Identify which cell holds the provided text, then report its (x, y) central coordinate. 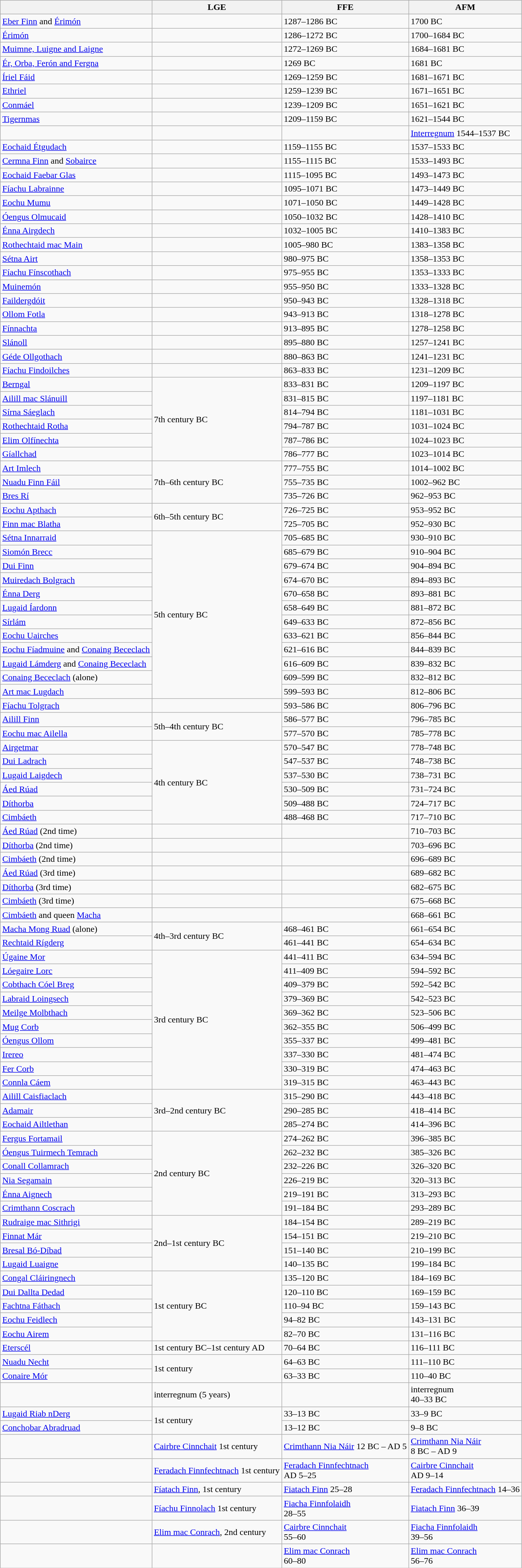
199–184 BC (465, 1264)
Eber Finn and Érimón (76, 21)
724–717 BC (465, 803)
Elim Olfínechta (76, 440)
904–894 BC (465, 566)
674–670 BC (345, 580)
1023–1014 BC (465, 454)
Óengus Olmucaid (76, 217)
1383–1358 BC (465, 245)
616–609 BC (345, 664)
5th–4th century BC (217, 726)
159–143 BC (465, 1306)
33–13 BC (345, 1414)
Fíachu Labrainne (76, 189)
140–135 BC (345, 1264)
111–110 BC (465, 1362)
210–199 BC (465, 1250)
1050–1032 BC (345, 217)
135–120 BC (345, 1278)
755–735 BC (345, 482)
738–731 BC (465, 775)
262–232 BC (345, 1152)
1410–1383 BC (465, 231)
326–320 BC (465, 1166)
411–409 BC (345, 971)
506–499 BC (465, 1027)
786–777 BC (345, 454)
950–943 BC (345, 300)
1209–1159 BC (345, 119)
654–634 BC (465, 943)
63–33 BC (345, 1376)
Congal Cláiringnech (76, 1278)
962–953 BC (465, 496)
1002–962 BC (465, 482)
705–685 BC (345, 538)
474–463 BC (465, 1069)
Labraid Loingsech (76, 999)
Fer Corb (76, 1069)
5th century BC (217, 615)
577–570 BC (345, 733)
1621–1544 BC (465, 119)
LGE (217, 7)
1272–1269 BC (345, 49)
Fiacha Finnfolaidh39–56 (465, 1532)
1071–1050 BC (345, 203)
Crimthann Nia Náir 12 BC – AD 5 (345, 1446)
Lugaid Lámderg and Conaing Bececlach (76, 664)
337–330 BC (345, 1054)
Eochu Feidlech (76, 1320)
893–881 BC (465, 594)
Eterscél (76, 1348)
658–649 BC (345, 608)
Fiatach Finn 36–39 (465, 1508)
290–285 BC (345, 1111)
219–191 BC (345, 1194)
Ér, Orba, Ferón and Fergna (76, 63)
Conall Collamrach (76, 1166)
Slánoll (76, 342)
777–755 BC (345, 468)
748–738 BC (465, 761)
570–547 BC (345, 747)
910–904 BC (465, 552)
1318–1278 BC (465, 314)
Gíallchad (76, 454)
717–710 BC (465, 817)
Dui Finn (76, 566)
894–893 BC (465, 580)
3rd century BC (217, 1020)
1353–1333 BC (465, 273)
154–151 BC (345, 1236)
369–362 BC (345, 1013)
735–726 BC (345, 496)
Crimthann Coscrach (76, 1208)
Eochaid Faebar Glas (76, 175)
Áed Rúad (76, 789)
703–696 BC (465, 845)
Díthorba (2nd time) (76, 845)
675–668 BC (465, 901)
Díthorba (76, 803)
Tigernmas (76, 119)
Fíachu Fínscothach (76, 273)
Elim mac Conrach56–76 (465, 1556)
593–586 BC (345, 705)
184–169 BC (465, 1278)
468–461 BC (345, 929)
7th–6th century BC (217, 482)
Finnat Már (76, 1236)
509–488 BC (345, 803)
Feradach Finnfechtnach 14–36 (465, 1489)
2nd–1st century BC (217, 1243)
Crimthann Nia Náir8 BC – AD 9 (465, 1446)
594–592 BC (465, 971)
Rechtaid Rígderg (76, 943)
Eochu Uairches (76, 636)
1537–1533 BC (465, 147)
Airgetmar (76, 747)
1533–1493 BC (465, 161)
Fíachu Findoilches (76, 370)
Óengus Tuirmech Temrach (76, 1152)
Énna Aignech (76, 1194)
831–815 BC (345, 398)
1st century BC–1st century AD (217, 1348)
Bres Rí (76, 496)
Cermna Finn and Sobairce (76, 161)
796–785 BC (465, 719)
668–661 BC (465, 915)
Énna Airgdech (76, 231)
1493–1473 BC (465, 175)
355–337 BC (345, 1040)
151–140 BC (345, 1250)
1428–1410 BC (465, 217)
542–523 BC (465, 999)
Eochaid Étgudach (76, 147)
1651–1621 BC (465, 105)
Feradach Finnfechtnach 1st century (217, 1470)
Fíachu Finnolach 1st century (217, 1508)
Fiacha Finnfolaidh28–55 (345, 1508)
Óengus Ollom (76, 1040)
530–509 BC (345, 789)
94–82 BC (345, 1320)
609–599 BC (345, 678)
Lugaid Riab nDerg (76, 1414)
Énna Derg (76, 594)
592–542 BC (465, 985)
Sírna Sáeglach (76, 412)
953–952 BC (465, 510)
Art mac Lugdach (76, 692)
110–94 BC (345, 1306)
Cairbre Cinnchait 1st century (217, 1446)
4th century BC (217, 782)
6th–5th century BC (217, 517)
219–210 BC (465, 1236)
488–468 BC (345, 817)
362–355 BC (345, 1027)
Sírlám (76, 622)
670–658 BC (345, 594)
634–594 BC (465, 957)
881–872 BC (465, 608)
2nd century BC (217, 1173)
832–812 BC (465, 678)
Rothechtaid Rotha (76, 426)
4th–3rd century BC (217, 936)
685–679 BC (345, 552)
232–226 BC (345, 1166)
Sétna Innarraid (76, 538)
1115–1095 BC (345, 175)
806–796 BC (465, 705)
895–880 BC (345, 342)
1024–1023 BC (465, 440)
Cimbáeth (3rd time) (76, 901)
Dui Ladrach (76, 761)
Lugaid Íardonn (76, 608)
33–9 BC (465, 1414)
Berngal (76, 384)
844–839 BC (465, 650)
682–675 BC (465, 887)
13–12 BC (345, 1427)
1473–1449 BC (465, 189)
293–289 BC (465, 1208)
1259–1239 BC (345, 91)
Muimne, Luigne and Laigne (76, 49)
696–689 BC (465, 859)
1209–1197 BC (465, 384)
Bresal Bó-Díbad (76, 1250)
1328–1318 BC (465, 300)
Irereo (76, 1054)
481–474 BC (465, 1054)
Díthorba (3rd time) (76, 887)
Eochu Mumu (76, 203)
1681–1671 BC (465, 77)
Érimón (76, 35)
1700 BC (465, 21)
523–506 BC (465, 1013)
Ailill Caisfiaclach (76, 1097)
Ollom Fotla (76, 314)
385–326 BC (465, 1152)
Áed Rúad (3rd time) (76, 873)
1449–1428 BC (465, 203)
833–831 BC (345, 384)
Conaire Mór (76, 1376)
787–786 BC (345, 440)
Nuadu Finn Fáil (76, 482)
Géde Ollgothach (76, 356)
64–63 BC (345, 1362)
226–219 BC (345, 1180)
409–379 BC (345, 985)
952–930 BC (465, 524)
Feradach FinnfechtnachAD 5–25 (345, 1470)
1681 BC (465, 63)
443–418 BC (465, 1097)
1257–1241 BC (465, 342)
1014–1002 BC (465, 468)
726–725 BC (345, 510)
AFM (465, 7)
689–682 BC (465, 873)
184–154 BC (345, 1222)
1st century BC (217, 1306)
169–159 BC (465, 1292)
116–111 BC (465, 1348)
1278–1258 BC (465, 328)
943–913 BC (345, 314)
Áed Rúad (2nd time) (76, 831)
Finn mac Blatha (76, 524)
Cimbáeth (76, 817)
649–633 BC (345, 622)
814–794 BC (345, 412)
Fachtna Fáthach (76, 1306)
FFE (345, 7)
Cairbre Cinnchait55–60 (345, 1532)
Eochu Fíadmuine and Conaing Bececlach (76, 650)
1269 BC (345, 63)
1095–1071 BC (345, 189)
Eochu Apthach (76, 510)
Elim mac Conrach, 2nd century (217, 1532)
70–64 BC (345, 1348)
131–116 BC (465, 1334)
880–863 BC (345, 356)
Elim mac Conrach60–80 (345, 1556)
980–975 BC (345, 259)
Conchobar Abradruad (76, 1427)
379–369 BC (345, 999)
Adamair (76, 1111)
785–778 BC (465, 733)
Lóegaire Lorc (76, 971)
499–481 BC (465, 1040)
Ailill Finn (76, 719)
274–262 BC (345, 1138)
441–411 BC (345, 957)
1159–1155 BC (345, 147)
1197–1181 BC (465, 398)
Úgaine Mor (76, 957)
Interregnum 1544–1537 BC (465, 133)
586–577 BC (345, 719)
812–806 BC (465, 692)
396–385 BC (465, 1138)
Nuadu Necht (76, 1362)
313–293 BC (465, 1194)
120–110 BC (345, 1292)
778–748 BC (465, 747)
Cairbre CinnchaitAD 9–14 (465, 1470)
9–8 BC (465, 1427)
Siomón Brecc (76, 552)
Ethriel (76, 91)
633–621 BC (345, 636)
794–787 BC (345, 426)
Fíatach Finn, 1st century (217, 1489)
Faildergdóit (76, 300)
679–674 BC (345, 566)
Fergus Fortamail (76, 1138)
1358–1353 BC (465, 259)
Sétna Airt (76, 259)
Connla Cáem (76, 1083)
Conmáel (76, 105)
414–396 BC (465, 1124)
1241–1231 BC (465, 356)
621–616 BC (345, 650)
Rudraige mac Sithrigi (76, 1222)
1671–1651 BC (465, 91)
913–895 BC (345, 328)
110–40 BC (465, 1376)
547–537 BC (345, 761)
461–441 BC (345, 943)
interregnum (5 years) (217, 1395)
330–319 BC (345, 1069)
418–414 BC (465, 1111)
930–910 BC (465, 538)
1032–1005 BC (345, 231)
Dui Dallta Dedad (76, 1292)
Cobthach Cóel Breg (76, 985)
1155–1115 BC (345, 161)
Fíachu Tolgrach (76, 705)
315–290 BC (345, 1097)
975–955 BC (345, 273)
289–219 BC (465, 1222)
Fiatach Finn 25–28 (345, 1489)
955–950 BC (345, 287)
661–654 BC (465, 929)
Nia Segamain (76, 1180)
1031–1024 BC (465, 426)
Lugaid Laigdech (76, 775)
285–274 BC (345, 1124)
interregnum40–33 BC (465, 1395)
725–705 BC (345, 524)
1181–1031 BC (465, 412)
537–530 BC (345, 775)
Mug Corb (76, 1027)
1684–1681 BC (465, 49)
731–724 BC (465, 789)
Lugaid Luaigne (76, 1264)
Eochaid Ailtlethan (76, 1124)
Eochu Airem (76, 1334)
143–131 BC (465, 1320)
1287–1286 BC (345, 21)
Eochu mac Ailella (76, 733)
Ailill mac Slánuill (76, 398)
863–833 BC (345, 370)
Meilge Molbthach (76, 1013)
Rothechtaid mac Main (76, 245)
Conaing Bececlach (alone) (76, 678)
Muinemón (76, 287)
1333–1328 BC (465, 287)
Fínnachta (76, 328)
1700–1684 BC (465, 35)
1269–1259 BC (345, 77)
Íriel Fáid (76, 77)
856–844 BC (465, 636)
82–70 BC (345, 1334)
7th century BC (217, 419)
710–703 BC (465, 831)
839–832 BC (465, 664)
1231–1209 BC (465, 370)
599–593 BC (345, 692)
1239–1209 BC (345, 105)
463–443 BC (465, 1083)
872–856 BC (465, 622)
319–315 BC (345, 1083)
1005–980 BC (345, 245)
3rd–2nd century BC (217, 1111)
1286–1272 BC (345, 35)
Macha Mong Ruad (alone) (76, 929)
191–184 BC (345, 1208)
320–313 BC (465, 1180)
Cimbáeth and queen Macha (76, 915)
Muiredach Bolgrach (76, 580)
Cimbáeth (2nd time) (76, 859)
Art Imlech (76, 468)
